Return (x, y) of the center of cell containing provided text 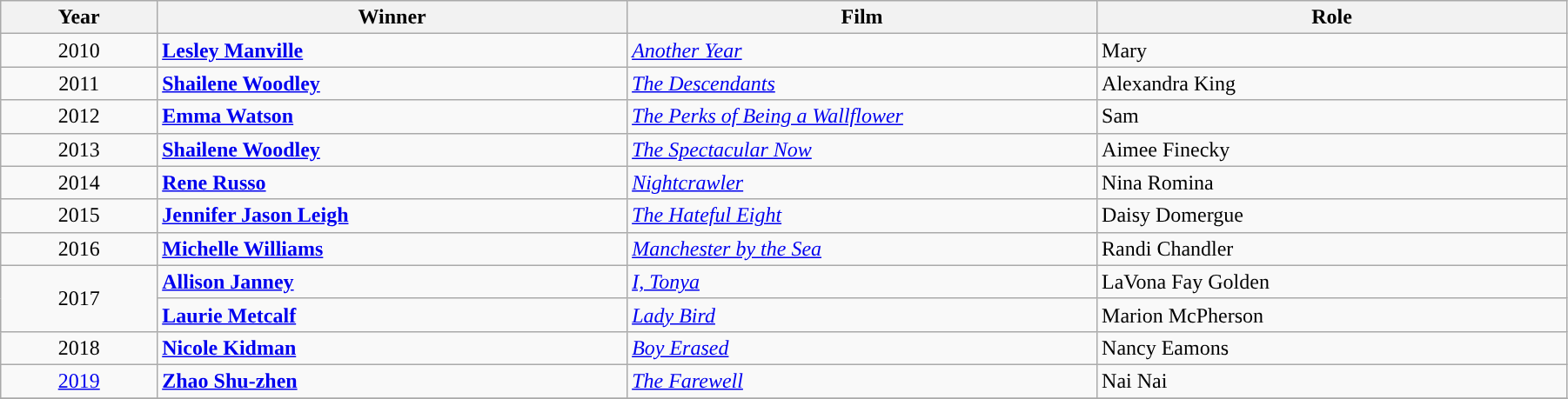
Michelle Williams (392, 249)
Mary (1332, 50)
Manchester by the Sea (862, 249)
2012 (79, 116)
2017 (79, 298)
Winner (392, 17)
LaVona Fay Golden (1332, 282)
2013 (79, 150)
2018 (79, 348)
Role (1332, 17)
Aimee Finecky (1332, 150)
2019 (79, 381)
Sam (1332, 116)
Laurie Metcalf (392, 315)
2010 (79, 50)
Year (79, 17)
2016 (79, 249)
Nai Nai (1332, 381)
Marion McPherson (1332, 315)
Nancy Eamons (1332, 348)
Rene Russo (392, 183)
2015 (79, 216)
The Perks of Being a Wallflower (862, 116)
Lesley Manville (392, 50)
Another Year (862, 50)
The Descendants (862, 83)
Daisy Domergue (1332, 216)
Zhao Shu-zhen (392, 381)
The Farewell (862, 381)
Jennifer Jason Leigh (392, 216)
Alexandra King (1332, 83)
I, Tonya (862, 282)
Lady Bird (862, 315)
2014 (79, 183)
The Hateful Eight (862, 216)
Nicole Kidman (392, 348)
Allison Janney (392, 282)
Film (862, 17)
Nightcrawler (862, 183)
The Spectacular Now (862, 150)
Nina Romina (1332, 183)
2011 (79, 83)
Randi Chandler (1332, 249)
Emma Watson (392, 116)
Boy Erased (862, 348)
